Determine the [X, Y] coordinate at the center of the cell enclosing the given text.  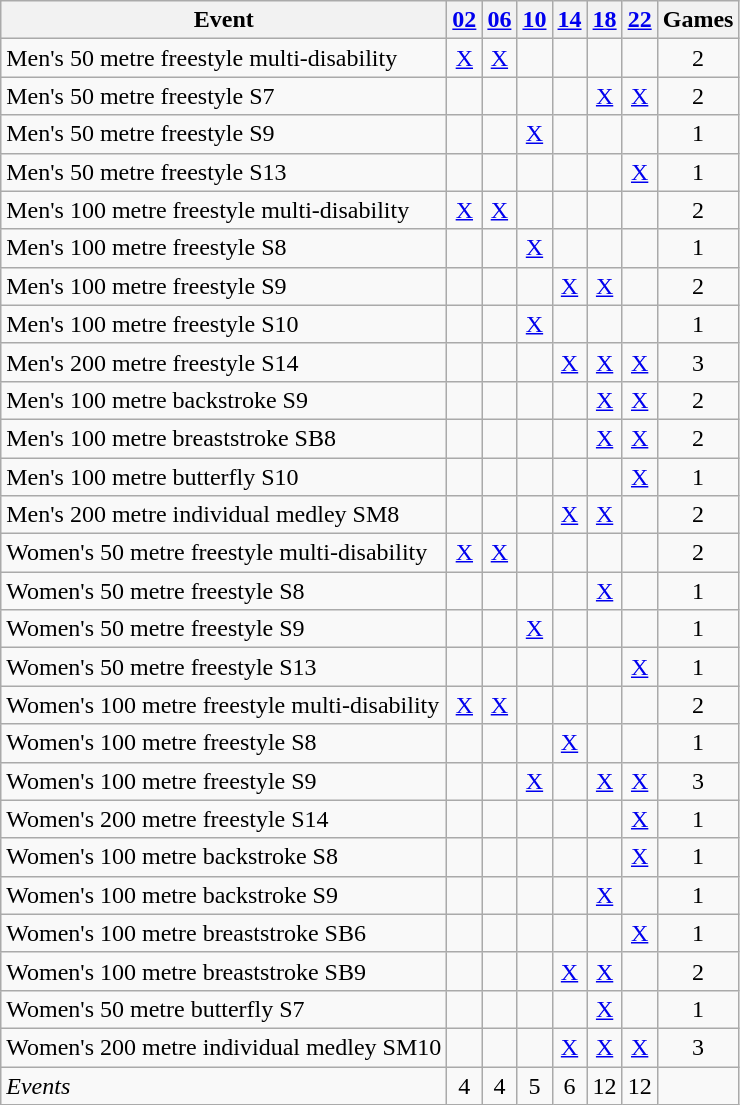
Men's 100 metre freestyle S10 [224, 324]
Women's 200 metre individual medley SM10 [224, 1047]
Men's 100 metre freestyle S9 [224, 286]
Women's 100 metre backstroke S9 [224, 895]
6 [570, 1085]
Men's 100 metre breaststroke SB8 [224, 438]
Men's 50 metre freestyle S7 [224, 96]
22 [640, 20]
Men's 50 metre freestyle S9 [224, 134]
Men's 100 metre freestyle multi-disability [224, 210]
Men's 50 metre freestyle multi-disability [224, 58]
Women's 50 metre freestyle S8 [224, 591]
10 [534, 20]
18 [604, 20]
Women's 100 metre breaststroke SB6 [224, 933]
Men's 50 metre freestyle S13 [224, 172]
Men's 100 metre freestyle S8 [224, 248]
Men's 200 metre individual medley SM8 [224, 515]
Events [224, 1085]
Women's 50 metre freestyle multi-disability [224, 553]
Event [224, 20]
14 [570, 20]
Games [698, 20]
Women's 100 metre freestyle S8 [224, 743]
Women's 100 metre backstroke S8 [224, 857]
Men's 100 metre butterfly S10 [224, 477]
Men's 200 metre freestyle S14 [224, 362]
5 [534, 1085]
02 [464, 20]
Women's 50 metre butterfly S7 [224, 1009]
06 [500, 20]
Women's 100 metre freestyle multi-disability [224, 705]
Women's 100 metre freestyle S9 [224, 781]
Women's 50 metre freestyle S9 [224, 629]
Men's 100 metre backstroke S9 [224, 400]
Women's 100 metre breaststroke SB9 [224, 971]
Women's 200 metre freestyle S14 [224, 819]
Women's 50 metre freestyle S13 [224, 667]
